Return the [x, y] coordinate for the center point of the cell that contains the specified text.  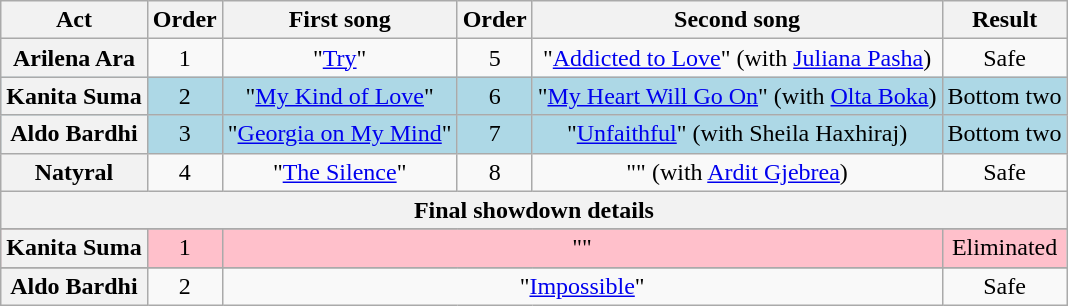
"The Silence" [340, 172]
Arilena Ara [74, 58]
8 [494, 172]
"Impossible" [582, 286]
"" [582, 248]
5 [494, 58]
"Addicted to Love" (with Juliana Pasha) [737, 58]
7 [494, 134]
"Georgia on My Mind" [340, 134]
"My Kind of Love" [340, 96]
Second song [737, 20]
Final showdown details [534, 210]
"Try" [340, 58]
Natyral [74, 172]
"" (with Ardit Gjebrea) [737, 172]
Result [1004, 20]
"My Heart Will Go On" (with Olta Boka) [737, 96]
6 [494, 96]
First song [340, 20]
"Unfaithful" (with Sheila Haxhiraj) [737, 134]
Act [74, 20]
3 [184, 134]
4 [184, 172]
Eliminated [1004, 248]
